Extract the [x, y] coordinate from the center of the cell holding the provided text.  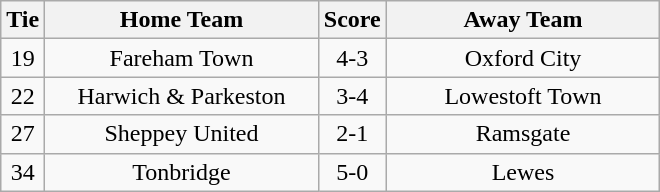
Away Team [523, 20]
22 [23, 96]
4-3 [352, 58]
27 [23, 134]
Tonbridge [182, 172]
Tie [23, 20]
Ramsgate [523, 134]
Home Team [182, 20]
Lowestoft Town [523, 96]
Score [352, 20]
19 [23, 58]
34 [23, 172]
Lewes [523, 172]
Fareham Town [182, 58]
3-4 [352, 96]
2-1 [352, 134]
Oxford City [523, 58]
Sheppey United [182, 134]
5-0 [352, 172]
Harwich & Parkeston [182, 96]
